Search for the cell housing the specified text and yield its [x, y] center coordinate. 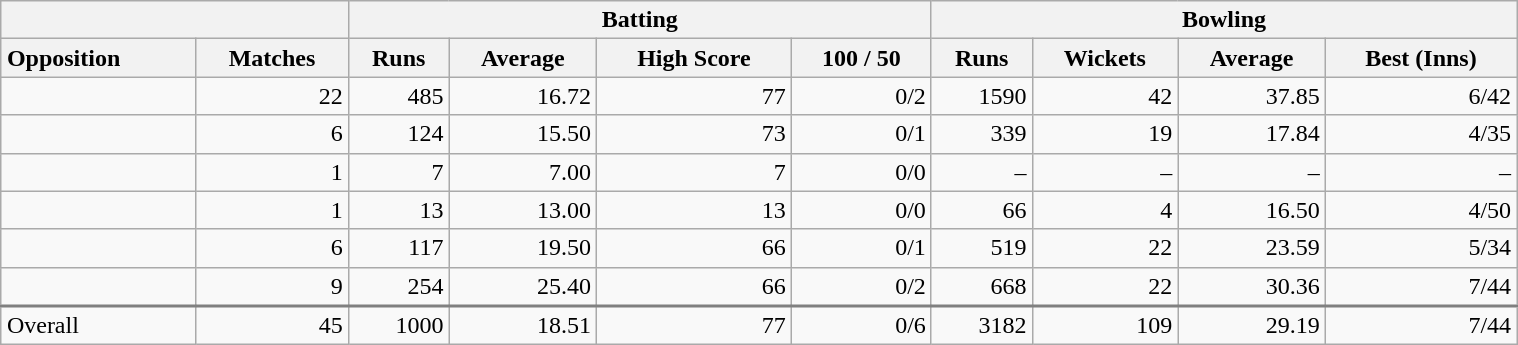
485 [398, 96]
45 [272, 326]
Batting [640, 20]
5/34 [1420, 248]
6/42 [1420, 96]
Matches [272, 58]
23.59 [1252, 248]
25.40 [523, 286]
9 [272, 286]
4 [1105, 210]
16.50 [1252, 210]
19.50 [523, 248]
4/35 [1420, 134]
High Score [694, 58]
15.50 [523, 134]
Bowling [1224, 20]
519 [982, 248]
19 [1105, 134]
100 / 50 [861, 58]
Best (Inns) [1420, 58]
124 [398, 134]
668 [982, 286]
4/50 [1420, 210]
0/6 [861, 326]
7.00 [523, 172]
1590 [982, 96]
17.84 [1252, 134]
109 [1105, 326]
13.00 [523, 210]
30.36 [1252, 286]
29.19 [1252, 326]
Wickets [1105, 58]
42 [1105, 96]
18.51 [523, 326]
16.72 [523, 96]
339 [982, 134]
1000 [398, 326]
3182 [982, 326]
254 [398, 286]
117 [398, 248]
73 [694, 134]
Opposition [98, 58]
37.85 [1252, 96]
Overall [98, 326]
